Find where the given text appears and provide that cell's center as [x, y] coordinate. 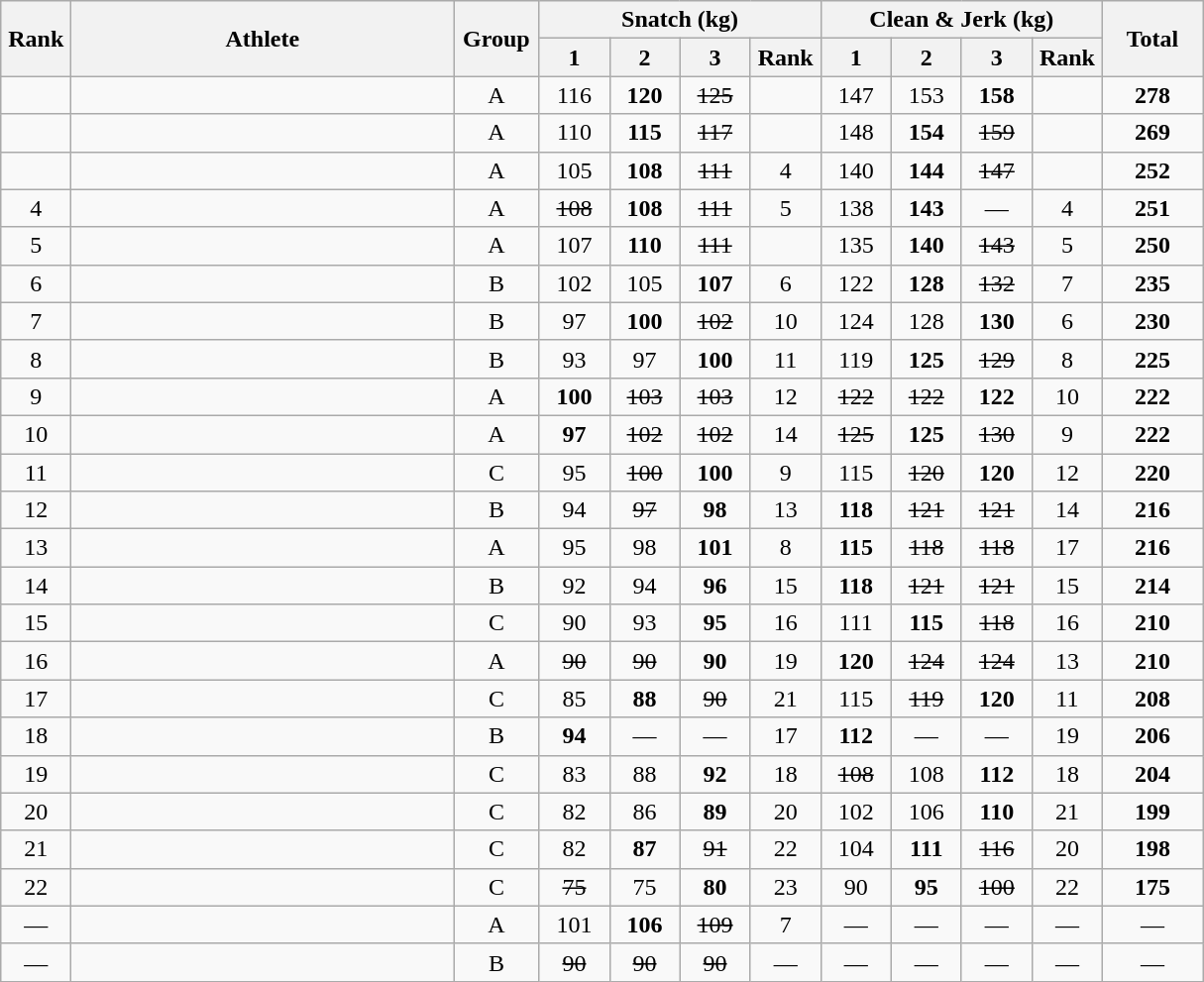
230 [1151, 321]
225 [1151, 359]
250 [1151, 246]
Snatch (kg) [680, 20]
251 [1151, 208]
132 [997, 283]
214 [1151, 586]
154 [926, 133]
235 [1151, 283]
Athlete [263, 39]
104 [856, 849]
85 [575, 699]
117 [715, 133]
96 [715, 586]
86 [644, 812]
87 [644, 849]
199 [1151, 812]
83 [575, 774]
148 [856, 133]
159 [997, 133]
198 [1151, 849]
153 [926, 95]
175 [1151, 887]
Group [496, 39]
252 [1151, 170]
91 [715, 849]
129 [997, 359]
269 [1151, 133]
80 [715, 887]
23 [785, 887]
Total [1151, 39]
278 [1151, 95]
89 [715, 812]
208 [1151, 699]
Clean & Jerk (kg) [961, 20]
109 [715, 925]
220 [1151, 473]
206 [1151, 736]
204 [1151, 774]
138 [856, 208]
135 [856, 246]
158 [997, 95]
144 [926, 170]
